Identify which cell holds the provided text, then report its (x, y) central coordinate. 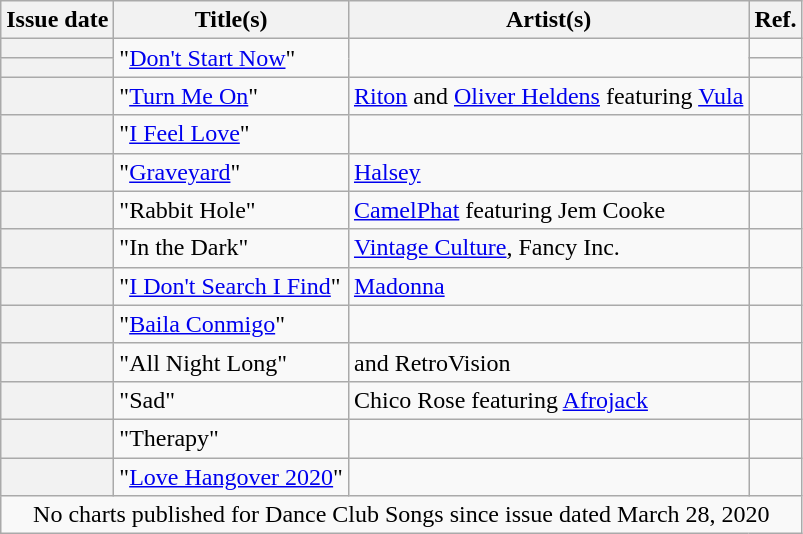
Riton and Oliver Heldens featuring Vula (548, 96)
Halsey (548, 172)
Title(s) (232, 20)
"Sad" (232, 400)
"Graveyard" (232, 172)
"Love Hangover 2020" (232, 477)
"Therapy" (232, 438)
Chico Rose featuring Afrojack (548, 400)
"Rabbit Hole" (232, 210)
"Turn Me On" (232, 96)
Issue date (58, 20)
"I Feel Love" (232, 134)
CamelPhat featuring Jem Cooke (548, 210)
"In the Dark" (232, 248)
"All Night Long" (232, 362)
No charts published for Dance Club Songs since issue dated March 28, 2020 (402, 515)
"Don't Start Now" (232, 58)
Vintage Culture, Fancy Inc. (548, 248)
Ref. (776, 20)
Artist(s) (548, 20)
"I Don't Search I Find" (232, 286)
"Baila Conmigo" (232, 324)
Madonna (548, 286)
and RetroVision (548, 362)
